Scan for the cell matching the given text and deliver its [X, Y] coordinate at center. 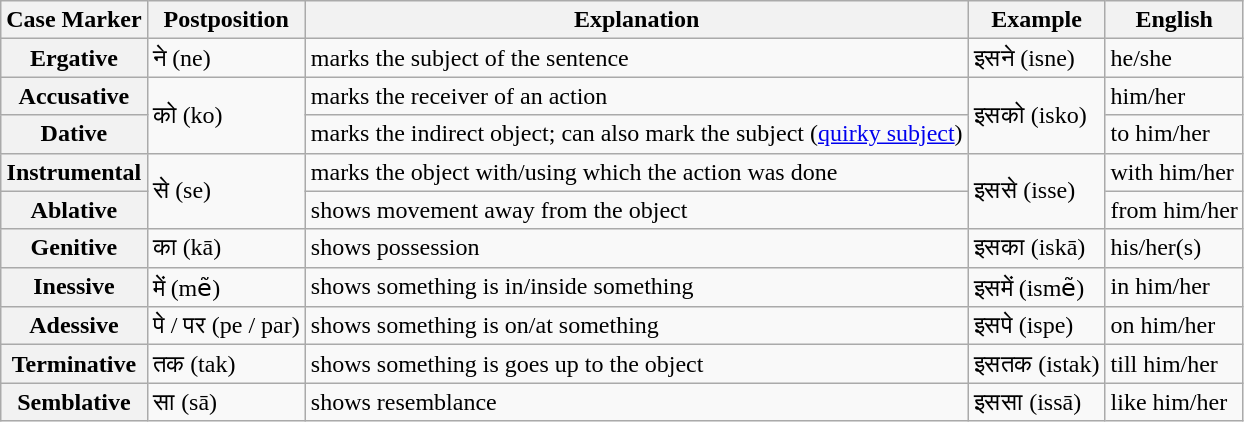
shows something is in/inside something [636, 287]
Genitive [74, 248]
इसतक (istak) [1036, 364]
shows possession [636, 248]
तक (tak) [226, 364]
इससा (issā) [1036, 402]
shows resemblance [636, 402]
Explanation [636, 20]
इसको (isko) [1036, 115]
से (se) [226, 191]
इससे (isse) [1036, 191]
his/her(s) [1174, 248]
him/her [1174, 96]
ने (ne) [226, 58]
Case Marker [74, 20]
on him/her [1174, 326]
इसपे (ispe) [1036, 326]
में (mẽ) [226, 287]
Ablative [74, 210]
shows something is on/at something [636, 326]
Semblative [74, 402]
Accusative [74, 96]
shows movement away from the object [636, 210]
Terminative [74, 364]
he/she [1174, 58]
का (kā) [226, 248]
with him/her [1174, 172]
सा (sā) [226, 402]
in him/her [1174, 287]
shows something is goes up to the object [636, 364]
इसका (iskā) [1036, 248]
Postposition [226, 20]
like him/her [1174, 402]
Example [1036, 20]
पे / पर (pe / par) [226, 326]
Instrumental [74, 172]
to him/her [1174, 134]
from him/her [1174, 210]
till him/her [1174, 364]
Inessive [74, 287]
marks the receiver of an action [636, 96]
Ergative [74, 58]
इसमें (ismẽ) [1036, 287]
Adessive [74, 326]
इसने (isne) [1036, 58]
marks the object with/using which the action was done [636, 172]
marks the subject of the sentence [636, 58]
marks the indirect object; can also mark the subject (quirky subject) [636, 134]
English [1174, 20]
को (ko) [226, 115]
Dative [74, 134]
